Return (X, Y) of the center of cell containing provided text 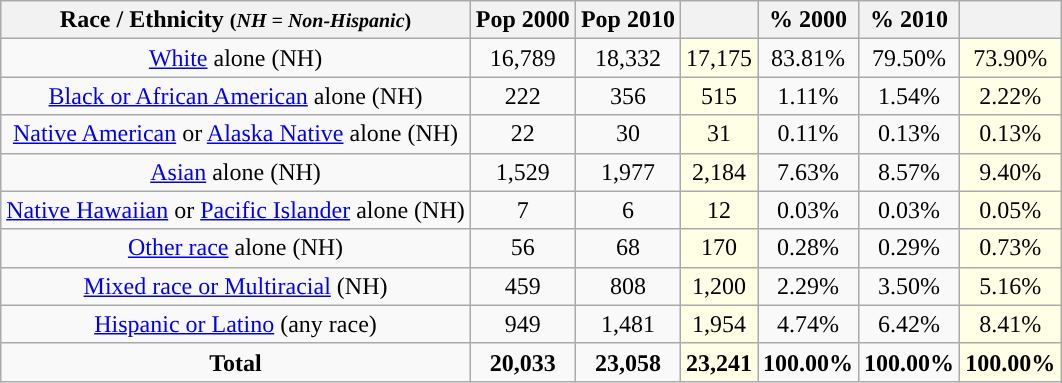
Hispanic or Latino (any race) (236, 324)
170 (718, 248)
30 (628, 134)
0.05% (1010, 210)
4.74% (808, 324)
1,200 (718, 286)
Black or African American alone (NH) (236, 96)
6 (628, 210)
31 (718, 134)
Pop 2010 (628, 20)
18,332 (628, 58)
356 (628, 96)
23,058 (628, 362)
Other race alone (NH) (236, 248)
9.40% (1010, 172)
1,481 (628, 324)
8.57% (910, 172)
White alone (NH) (236, 58)
Pop 2000 (522, 20)
1,954 (718, 324)
808 (628, 286)
Native American or Alaska Native alone (NH) (236, 134)
20,033 (522, 362)
7.63% (808, 172)
73.90% (1010, 58)
2.29% (808, 286)
0.29% (910, 248)
2.22% (1010, 96)
1,529 (522, 172)
Total (236, 362)
Race / Ethnicity (NH = Non-Hispanic) (236, 20)
% 2000 (808, 20)
22 (522, 134)
0.73% (1010, 248)
56 (522, 248)
23,241 (718, 362)
1.11% (808, 96)
Mixed race or Multiracial (NH) (236, 286)
222 (522, 96)
2,184 (718, 172)
16,789 (522, 58)
3.50% (910, 286)
0.28% (808, 248)
459 (522, 286)
Native Hawaiian or Pacific Islander alone (NH) (236, 210)
% 2010 (910, 20)
5.16% (1010, 286)
8.41% (1010, 324)
1.54% (910, 96)
0.11% (808, 134)
83.81% (808, 58)
68 (628, 248)
6.42% (910, 324)
12 (718, 210)
1,977 (628, 172)
7 (522, 210)
515 (718, 96)
79.50% (910, 58)
949 (522, 324)
Asian alone (NH) (236, 172)
17,175 (718, 58)
